Return the (X, Y) coordinate for the center point of the cell that contains the specified text.  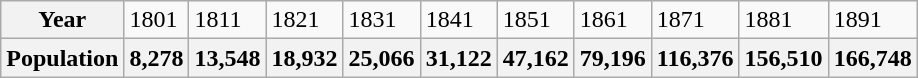
1841 (458, 20)
1851 (536, 20)
116,376 (695, 58)
Year (62, 20)
1831 (382, 20)
1811 (228, 20)
8,278 (156, 58)
1861 (612, 20)
18,932 (304, 58)
1871 (695, 20)
1881 (784, 20)
13,548 (228, 58)
1801 (156, 20)
1891 (872, 20)
25,066 (382, 58)
166,748 (872, 58)
Population (62, 58)
156,510 (784, 58)
47,162 (536, 58)
1821 (304, 20)
79,196 (612, 58)
31,122 (458, 58)
